Find where the given text appears and provide that cell's center as (X, Y) coordinate. 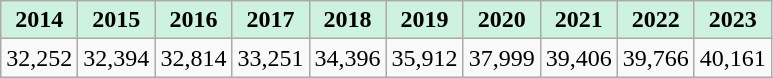
32,252 (40, 58)
2021 (578, 20)
32,394 (116, 58)
2017 (270, 20)
2016 (194, 20)
33,251 (270, 58)
2018 (348, 20)
39,406 (578, 58)
34,396 (348, 58)
37,999 (502, 58)
39,766 (656, 58)
2022 (656, 20)
40,161 (732, 58)
2023 (732, 20)
32,814 (194, 58)
2020 (502, 20)
35,912 (424, 58)
2019 (424, 20)
2015 (116, 20)
2014 (40, 20)
